Determine the (x, y) coordinate at the center of the cell enclosing the given text.  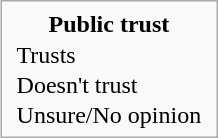
Unsure/No opinion (109, 116)
Doesn't trust (109, 86)
Trusts (109, 56)
Public trust (109, 24)
